Extract the [X, Y] coordinate from the center of the cell holding the provided text.  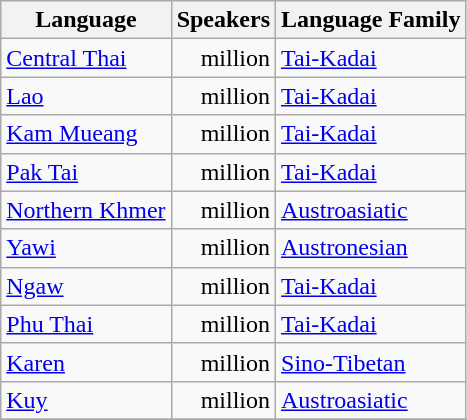
Karen [86, 362]
Sino-Tibetan [371, 362]
Kuy [86, 400]
Speakers [223, 20]
Phu Thai [86, 324]
Language Family [371, 20]
Northern Khmer [86, 210]
Central Thai [86, 58]
Lao [86, 96]
Yawi [86, 248]
Language [86, 20]
Pak Tai [86, 172]
Austronesian [371, 248]
Kam Mueang [86, 134]
Ngaw [86, 286]
